From the cell containing the given text, extract its center point as (X, Y) coordinate. 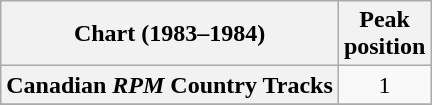
1 (384, 85)
Peakposition (384, 34)
Canadian RPM Country Tracks (170, 85)
Chart (1983–1984) (170, 34)
